Find where the given text appears and provide that cell's center as [x, y] coordinate. 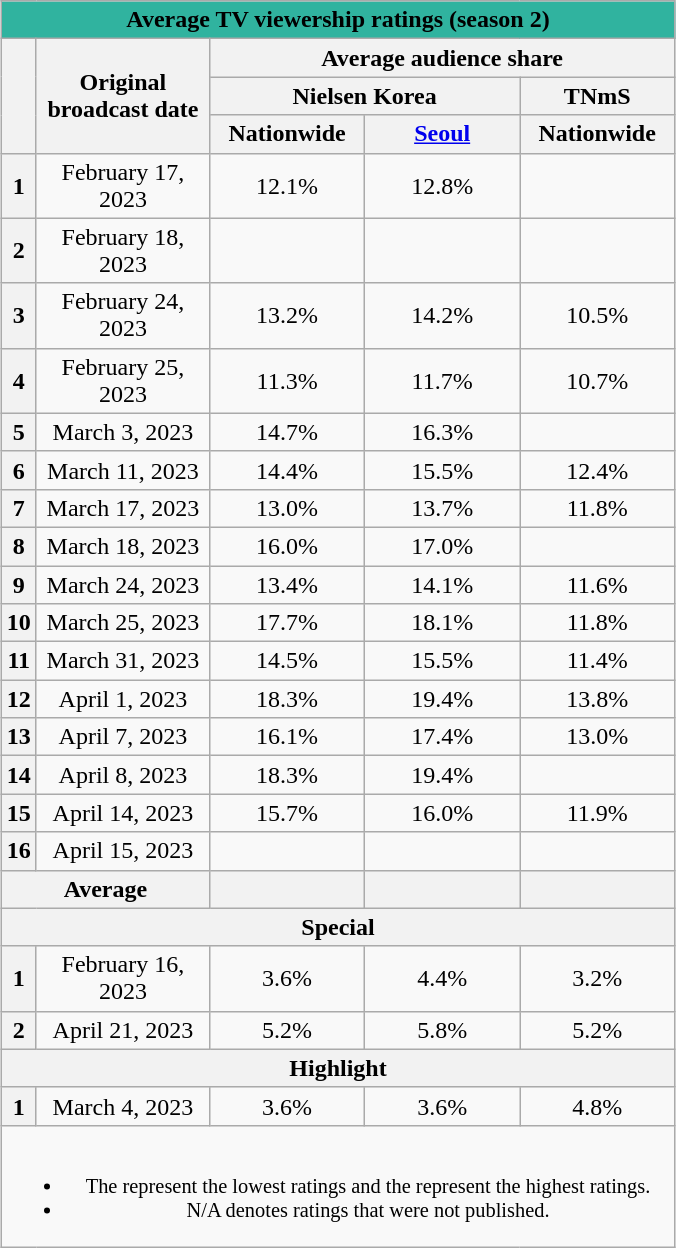
13.4% [288, 585]
March 11, 2023 [122, 470]
Special [338, 927]
April 1, 2023 [122, 699]
Highlight [338, 1068]
10.7% [598, 380]
March 24, 2023 [122, 585]
12.8% [442, 186]
5 [18, 432]
March 25, 2023 [122, 623]
17.7% [288, 623]
April 21, 2023 [122, 1030]
8 [18, 546]
6 [18, 470]
February 17, 2023 [122, 186]
3.2% [598, 978]
11.4% [598, 661]
Nielsen Korea [365, 96]
7 [18, 508]
11.3% [288, 380]
13 [18, 737]
April 14, 2023 [122, 813]
11 [18, 661]
March 4, 2023 [122, 1106]
3 [18, 316]
TNmS [598, 96]
14.5% [288, 661]
April 8, 2023 [122, 775]
15.7% [288, 813]
March 3, 2023 [122, 432]
April 15, 2023 [122, 851]
February 24, 2023 [122, 316]
February 18, 2023 [122, 250]
Original broadcast date [122, 96]
16 [18, 851]
13.7% [442, 508]
Average audience share [442, 58]
March 17, 2023 [122, 508]
5.8% [442, 1030]
14.1% [442, 585]
4.4% [442, 978]
12 [18, 699]
February 25, 2023 [122, 380]
16.3% [442, 432]
11.9% [598, 813]
18.1% [442, 623]
14 [18, 775]
16.1% [288, 737]
Average [105, 889]
14.2% [442, 316]
9 [18, 585]
4.8% [598, 1106]
14.4% [288, 470]
12.1% [288, 186]
14.7% [288, 432]
The represent the lowest ratings and the represent the highest ratings.N/A denotes ratings that were not published. [338, 1186]
13.8% [598, 699]
11.7% [442, 380]
March 18, 2023 [122, 546]
March 31, 2023 [122, 661]
17.0% [442, 546]
10 [18, 623]
April 7, 2023 [122, 737]
13.2% [288, 316]
February 16, 2023 [122, 978]
12.4% [598, 470]
11.6% [598, 585]
15 [18, 813]
10.5% [598, 316]
Average TV viewership ratings (season 2) [338, 20]
Seoul [442, 134]
17.4% [442, 737]
4 [18, 380]
